Return (X, Y) of the center of cell containing provided text 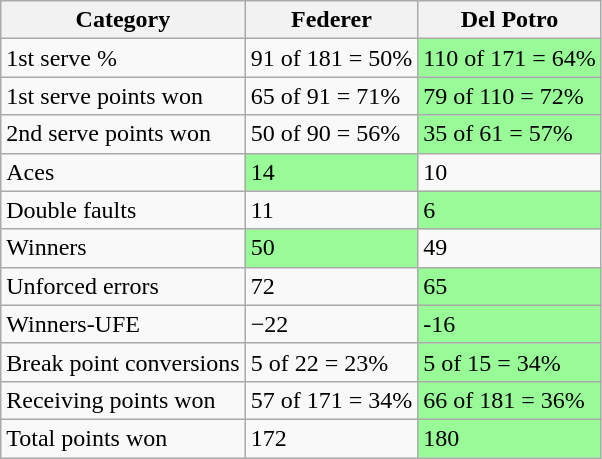
49 (510, 248)
180 (510, 438)
65 (510, 286)
Total points won (123, 438)
Category (123, 20)
6 (510, 210)
11 (332, 210)
14 (332, 172)
79 of 110 = 72% (510, 96)
Winners-UFE (123, 324)
66 of 181 = 36% (510, 400)
-16 (510, 324)
Break point conversions (123, 362)
35 of 61 = 57% (510, 134)
Federer (332, 20)
Aces (123, 172)
Unforced errors (123, 286)
5 of 15 = 34% (510, 362)
−22 (332, 324)
2nd serve points won (123, 134)
57 of 171 = 34% (332, 400)
172 (332, 438)
10 (510, 172)
91 of 181 = 50% (332, 58)
110 of 171 = 64% (510, 58)
72 (332, 286)
Winners (123, 248)
65 of 91 = 71% (332, 96)
50 of 90 = 56% (332, 134)
5 of 22 = 23% (332, 362)
1st serve points won (123, 96)
Receiving points won (123, 400)
50 (332, 248)
1st serve % (123, 58)
Double faults (123, 210)
Del Potro (510, 20)
